Provide the [X, Y] coordinate of the cell's center where the given text is located.  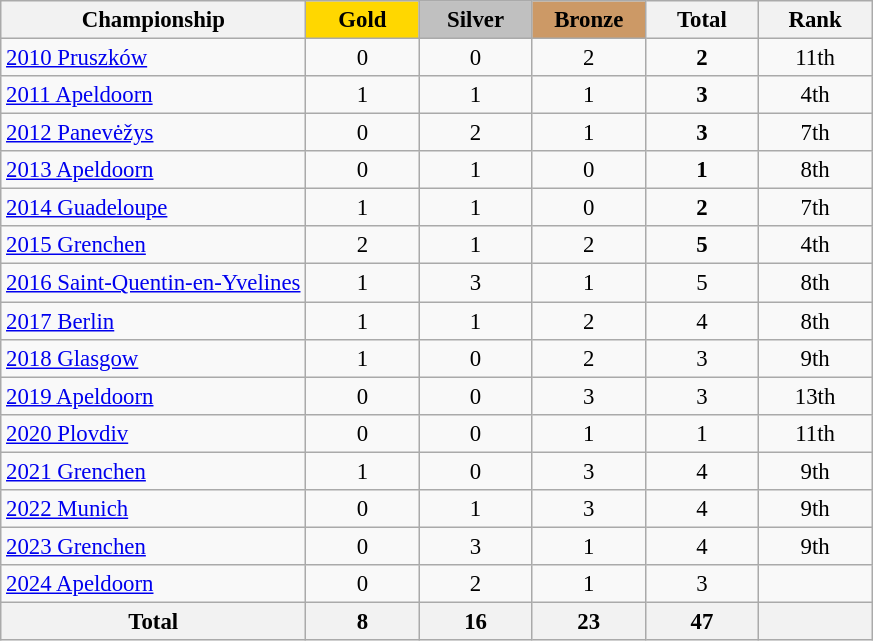
Championship [154, 20]
2017 Berlin [154, 321]
2018 Glasgow [154, 358]
2022 Munich [154, 509]
Gold [362, 20]
2021 Grenchen [154, 471]
47 [702, 621]
2013 Apeldoorn [154, 170]
Silver [476, 20]
2015 Grenchen [154, 245]
16 [476, 621]
13th [816, 396]
23 [588, 621]
2023 Grenchen [154, 546]
2024 Apeldoorn [154, 584]
Rank [816, 20]
2011 Apeldoorn [154, 95]
2020 Plovdiv [154, 433]
2014 Guadeloupe [154, 208]
2012 Panevėžys [154, 133]
Bronze [588, 20]
2016 Saint-Quentin-en-Yvelines [154, 283]
8 [362, 621]
2019 Apeldoorn [154, 396]
2010 Pruszków [154, 58]
